Scan for the cell matching the given text and deliver its (X, Y) coordinate at center. 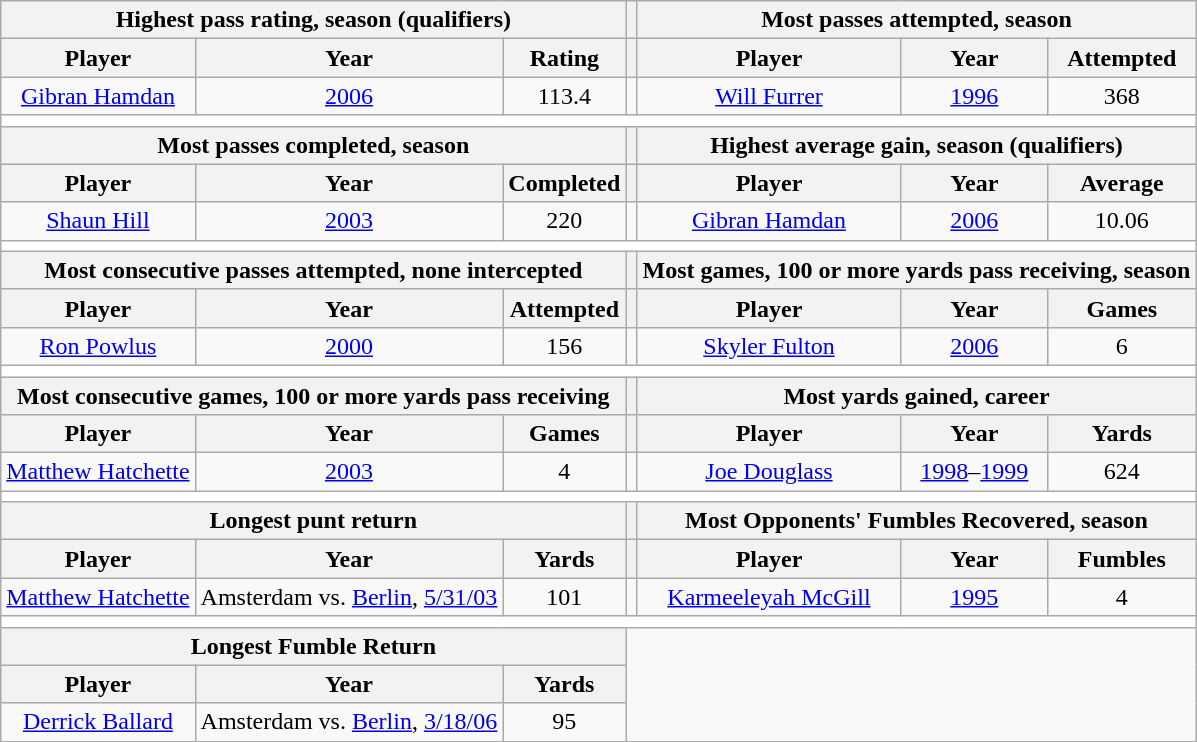
Will Furrer (769, 96)
156 (564, 346)
6 (1122, 346)
Most consecutive games, 100 or more yards pass receiving (314, 395)
Highest average gain, season (qualifiers) (916, 145)
Shaun Hill (98, 221)
Average (1122, 183)
Ron Powlus (98, 346)
Highest pass rating, season (qualifiers) (314, 20)
1995 (974, 597)
Longest Fumble Return (314, 646)
Rating (564, 58)
Most passes attempted, season (916, 20)
Most Opponents' Fumbles Recovered, season (916, 521)
368 (1122, 96)
95 (564, 722)
Amsterdam vs. Berlin, 3/18/06 (349, 722)
Fumbles (1122, 559)
Most yards gained, career (916, 395)
Skyler Fulton (769, 346)
Most passes completed, season (314, 145)
220 (564, 221)
Derrick Ballard (98, 722)
Most consecutive passes attempted, none intercepted (314, 270)
Most games, 100 or more yards pass receiving, season (916, 270)
113.4 (564, 96)
10.06 (1122, 221)
1998–1999 (974, 472)
Completed (564, 183)
Longest punt return (314, 521)
Karmeeleyah McGill (769, 597)
1996 (974, 96)
101 (564, 597)
Amsterdam vs. Berlin, 5/31/03 (349, 597)
2000 (349, 346)
Joe Douglass (769, 472)
624 (1122, 472)
